Provide the (x, y) coordinate of the cell's center where the given text is located.  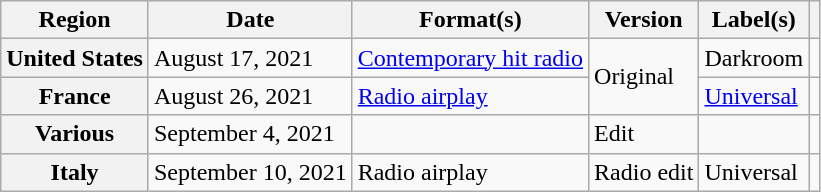
Original (644, 77)
Radio edit (644, 172)
Region (75, 20)
United States (75, 58)
September 4, 2021 (250, 134)
Various (75, 134)
Label(s) (754, 20)
Format(s) (470, 20)
Contemporary hit radio (470, 58)
August 17, 2021 (250, 58)
France (75, 96)
Darkroom (754, 58)
Version (644, 20)
Italy (75, 172)
August 26, 2021 (250, 96)
September 10, 2021 (250, 172)
Edit (644, 134)
Date (250, 20)
